Determine the [X, Y] coordinate at the center of the cell enclosing the given text.  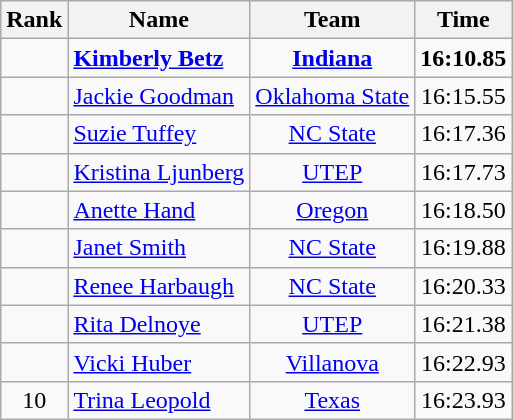
Texas [332, 400]
Oregon [332, 210]
Villanova [332, 362]
Name [159, 20]
Renee Harbaugh [159, 286]
16:17.36 [464, 134]
16:18.50 [464, 210]
Kristina Ljunberg [159, 172]
16:19.88 [464, 248]
Oklahoma State [332, 96]
Suzie Tuffey [159, 134]
16:10.85 [464, 58]
Time [464, 20]
16:22.93 [464, 362]
16:23.93 [464, 400]
Vicki Huber [159, 362]
16:15.55 [464, 96]
Janet Smith [159, 248]
Rita Delnoye [159, 324]
10 [34, 400]
16:17.73 [464, 172]
Indiana [332, 58]
Trina Leopold [159, 400]
Rank [34, 20]
16:21.38 [464, 324]
Kimberly Betz [159, 58]
16:20.33 [464, 286]
Anette Hand [159, 210]
Jackie Goodman [159, 96]
Team [332, 20]
